Output the (X, Y) coordinate of the center of the cell containing the given text.  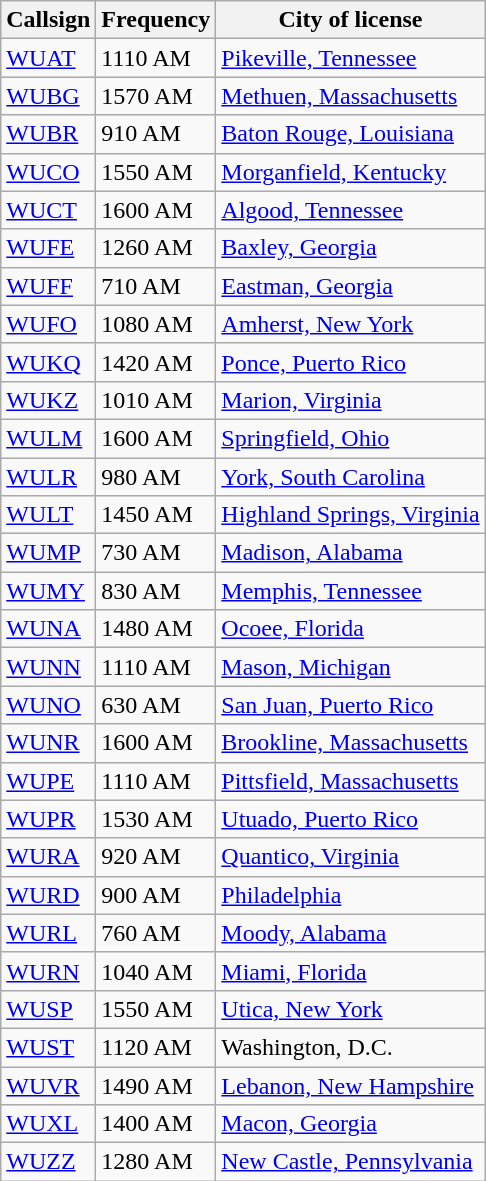
Brookline, Massachusetts (350, 743)
Eastman, Georgia (350, 286)
WURA (48, 857)
WUAT (48, 58)
1480 AM (156, 629)
Marion, Virginia (350, 400)
WUKZ (48, 400)
WUPE (48, 781)
Quantico, Virginia (350, 857)
WUFF (48, 286)
Macon, Georgia (350, 1124)
830 AM (156, 591)
Philadelphia (350, 895)
1120 AM (156, 1047)
Miami, Florida (350, 971)
Madison, Alabama (350, 553)
Baton Rouge, Louisiana (350, 134)
WULT (48, 515)
WUFE (48, 248)
Memphis, Tennessee (350, 591)
San Juan, Puerto Rico (350, 705)
920 AM (156, 857)
Amherst, New York (350, 324)
WULM (48, 438)
760 AM (156, 933)
Methuen, Massachusetts (350, 96)
WUBG (48, 96)
Ocoee, Florida (350, 629)
Springfield, Ohio (350, 438)
WUVR (48, 1085)
1570 AM (156, 96)
Pittsfield, Massachusetts (350, 781)
WUCT (48, 210)
New Castle, Pennsylvania (350, 1162)
630 AM (156, 705)
WUFO (48, 324)
Moody, Alabama (350, 933)
WURL (48, 933)
WURN (48, 971)
Washington, D.C. (350, 1047)
980 AM (156, 477)
Callsign (48, 20)
Highland Springs, Virginia (350, 515)
Baxley, Georgia (350, 248)
1040 AM (156, 971)
WUST (48, 1047)
WUXL (48, 1124)
WUCO (48, 172)
WUBR (48, 134)
WULR (48, 477)
Algood, Tennessee (350, 210)
1490 AM (156, 1085)
Lebanon, New Hampshire (350, 1085)
WUMP (48, 553)
730 AM (156, 553)
1400 AM (156, 1124)
WUNR (48, 743)
1450 AM (156, 515)
WUMY (48, 591)
Ponce, Puerto Rico (350, 362)
WUNA (48, 629)
Pikeville, Tennessee (350, 58)
WUNN (48, 667)
WUNO (48, 705)
Morganfield, Kentucky (350, 172)
1420 AM (156, 362)
Frequency (156, 20)
Mason, Michigan (350, 667)
Utuado, Puerto Rico (350, 819)
710 AM (156, 286)
1530 AM (156, 819)
WUKQ (48, 362)
1280 AM (156, 1162)
900 AM (156, 895)
WUZZ (48, 1162)
WURD (48, 895)
1010 AM (156, 400)
WUSP (48, 1009)
City of license (350, 20)
Utica, New York (350, 1009)
910 AM (156, 134)
York, South Carolina (350, 477)
1080 AM (156, 324)
1260 AM (156, 248)
WUPR (48, 819)
